Detect which cell encompasses the target text, then output its [x, y] center coordinate. 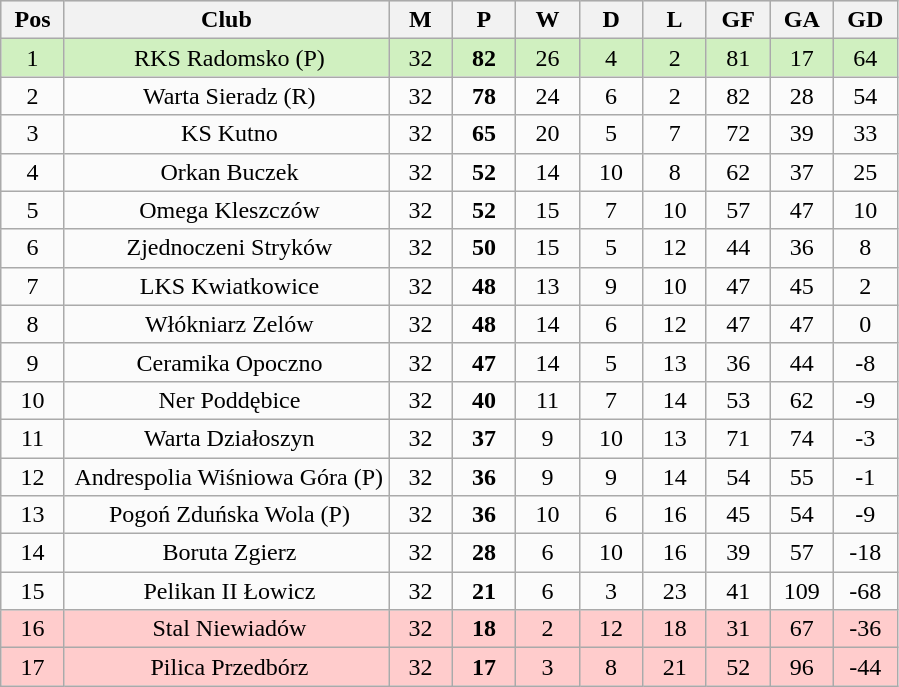
78 [484, 96]
Orkan Buczek [226, 172]
Ner Poddębice [226, 400]
D [611, 20]
-36 [866, 629]
33 [866, 134]
Warta Sieradz (R) [226, 96]
55 [802, 477]
GF [738, 20]
M [421, 20]
Stal Niewiadów [226, 629]
26 [548, 58]
53 [738, 400]
96 [802, 667]
-68 [866, 591]
Omega Kleszczów [226, 210]
Pos [33, 20]
RKS Radomsko (P) [226, 58]
0 [866, 324]
Warta Działoszyn [226, 438]
Ceramika Opoczno [226, 362]
64 [866, 58]
109 [802, 591]
50 [484, 248]
24 [548, 96]
LKS Kwiatkowice [226, 286]
40 [484, 400]
Pilica Przedbórz [226, 667]
-3 [866, 438]
Pelikan II Łowicz [226, 591]
W [548, 20]
L [675, 20]
P [484, 20]
72 [738, 134]
Włókniarz Zelów [226, 324]
31 [738, 629]
23 [675, 591]
Club [226, 20]
-44 [866, 667]
-8 [866, 362]
Pogoń Zduńska Wola (P) [226, 515]
GD [866, 20]
65 [484, 134]
KS Kutno [226, 134]
GA [802, 20]
1 [33, 58]
Zjednoczeni Stryków [226, 248]
Boruta Zgierz [226, 553]
25 [866, 172]
71 [738, 438]
81 [738, 58]
-18 [866, 553]
74 [802, 438]
Andrespolia Wiśniowa Góra (P) [226, 477]
41 [738, 591]
67 [802, 629]
20 [548, 134]
-1 [866, 477]
